Detect which cell encompasses the target text, then output its (x, y) center coordinate. 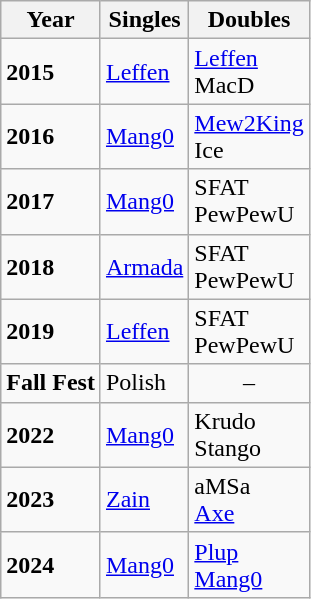
2024 (51, 564)
Doubles (249, 20)
2023 (51, 500)
2022 (51, 434)
2019 (51, 332)
2017 (51, 202)
Armada (144, 266)
Polish (144, 383)
Krudo Stango (249, 434)
Plup Mang0 (249, 564)
Fall Fest (51, 383)
Mew2King Ice (249, 136)
2018 (51, 266)
Leffen MacD (249, 72)
aMSa Axe (249, 500)
Singles (144, 20)
2015 (51, 72)
2016 (51, 136)
– (249, 383)
Zain (144, 500)
Year (51, 20)
